For the text-containing cell, return its midpoint in [x, y] coordinate format. 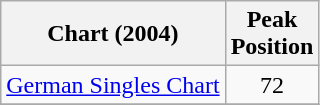
Chart (2004) [113, 34]
PeakPosition [272, 34]
72 [272, 85]
German Singles Chart [113, 85]
